For the text-containing cell, return its midpoint in [x, y] coordinate format. 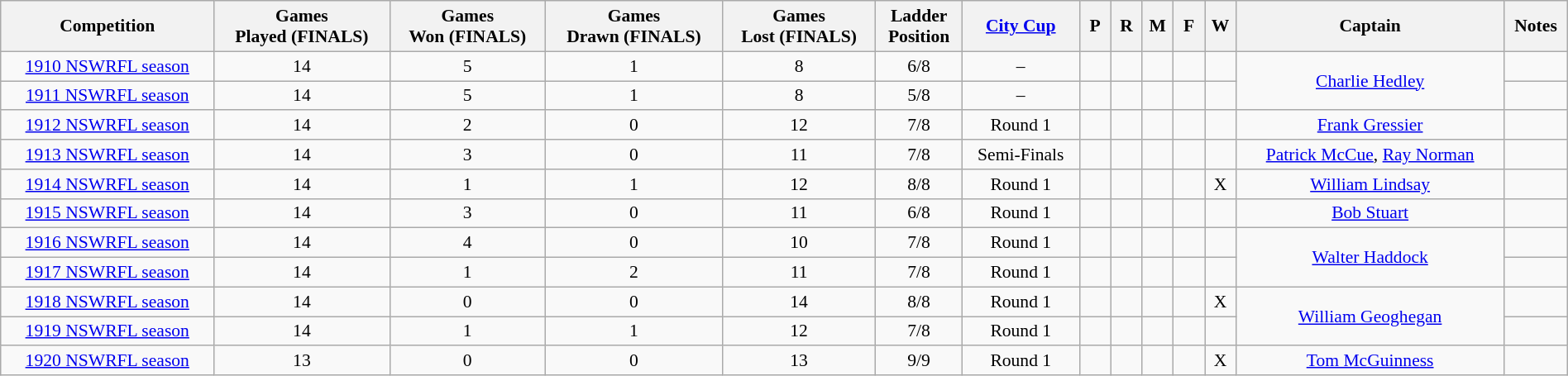
M [1158, 26]
1914 NSWRFL season [108, 184]
City Cup [1021, 26]
1913 NSWRFL season [108, 155]
W [1221, 26]
P [1095, 26]
Captain [1370, 26]
10 [799, 243]
1912 NSWRFL season [108, 126]
William Lindsay [1370, 184]
Charlie Hedley [1370, 81]
GamesWon (FINALS) [468, 26]
1918 NSWRFL season [108, 302]
Tom McGuinness [1370, 361]
5/8 [920, 96]
Walter Haddock [1370, 258]
1910 NSWRFL season [108, 66]
William Geoghegan [1370, 316]
GamesPlayed (FINALS) [302, 26]
LadderPosition [920, 26]
F [1189, 26]
1916 NSWRFL season [108, 243]
1915 NSWRFL season [108, 213]
GamesLost (FINALS) [799, 26]
Frank Gressier [1370, 126]
4 [468, 243]
Semi-Finals [1021, 155]
R [1126, 26]
1917 NSWRFL season [108, 273]
1920 NSWRFL season [108, 361]
Patrick McCue, Ray Norman [1370, 155]
Bob Stuart [1370, 213]
9/9 [920, 361]
GamesDrawn (FINALS) [634, 26]
Notes [1536, 26]
1919 NSWRFL season [108, 331]
Competition [108, 26]
1911 NSWRFL season [108, 96]
